Identify which cell holds the provided text, then report its (x, y) central coordinate. 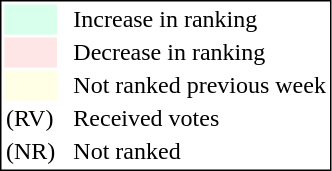
Not ranked (200, 151)
(RV) (30, 119)
Not ranked previous week (200, 85)
(NR) (30, 151)
Decrease in ranking (200, 53)
Received votes (200, 119)
Increase in ranking (200, 19)
